Determine the [x, y] coordinate at the center of the cell enclosing the given text.  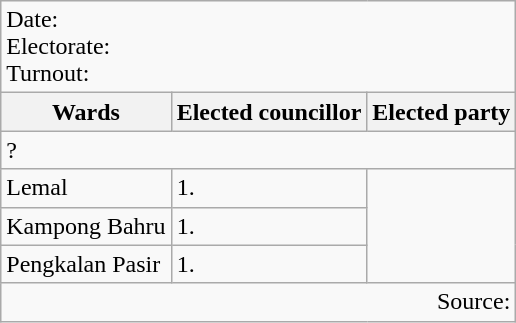
Lemal [86, 188]
Source: [258, 302]
Elected councillor [269, 112]
? [258, 150]
Pengkalan Pasir [86, 264]
Elected party [442, 112]
Kampong Bahru [86, 226]
Date: Electorate: Turnout: [258, 47]
Wards [86, 112]
